Extract the [X, Y] coordinate from the center of the cell holding the provided text.  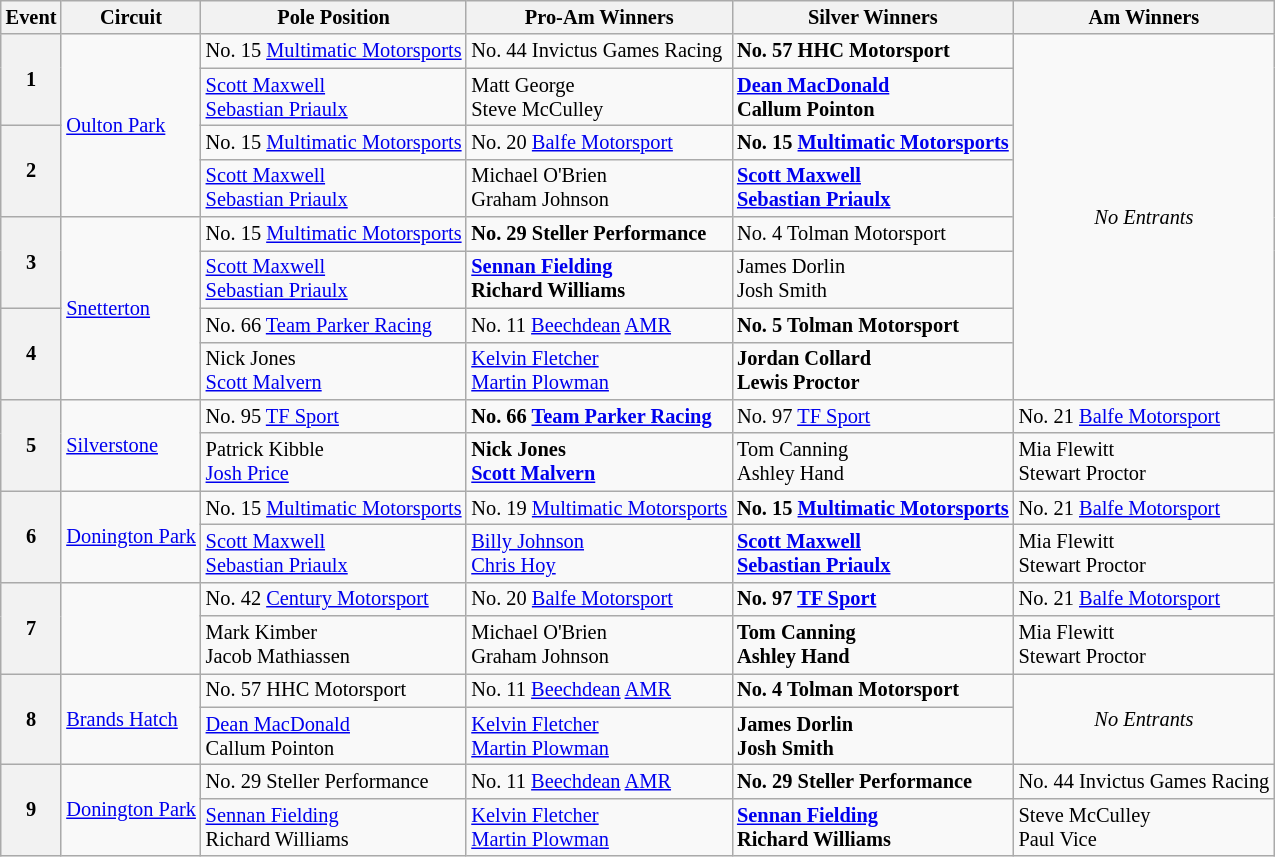
Circuit [130, 17]
Pro-Am Winners [599, 17]
Jordan Collard Lewis Proctor [872, 371]
Oulton Park [130, 126]
5 [32, 444]
7 [32, 628]
No. 5 Tolman Motorsport [872, 325]
Brands Hatch [130, 718]
3 [32, 262]
Steve McCulley Paul Vice [1144, 827]
Am Winners [1144, 17]
9 [32, 810]
Billy Johnson Chris Hoy [599, 553]
Matt George Steve McCulley [599, 97]
No. 42 Century Motorsport [334, 599]
2 [32, 170]
Mark Kimber Jacob Mathiassen [334, 645]
Silver Winners [872, 17]
6 [32, 536]
No. 19 Multimatic Motorsports [599, 508]
No. 95 TF Sport [334, 416]
Patrick Kibble Josh Price [334, 462]
Silverstone [130, 444]
1 [32, 80]
4 [32, 354]
Snetterton [130, 308]
8 [32, 718]
Pole Position [334, 17]
Event [32, 17]
